Locate the cell with the specified text and output its [x, y] center coordinate. 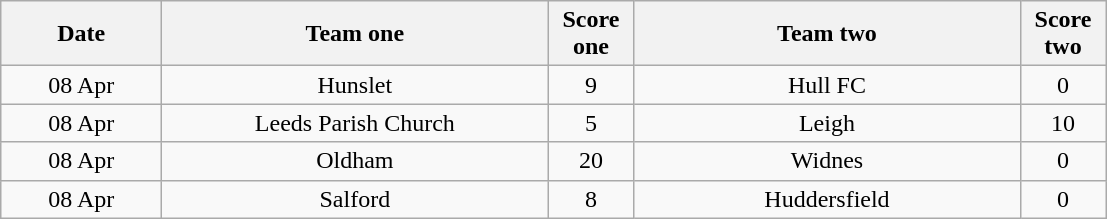
Leigh [827, 123]
Score one [591, 34]
20 [591, 161]
5 [591, 123]
Hull FC [827, 85]
Widnes [827, 161]
Date [82, 34]
Huddersfield [827, 199]
9 [591, 85]
Team two [827, 34]
8 [591, 199]
Score two [1063, 34]
Team one [355, 34]
10 [1063, 123]
Leeds Parish Church [355, 123]
Salford [355, 199]
Hunslet [355, 85]
Oldham [355, 161]
